Identify which cell holds the provided text, then report its [x, y] central coordinate. 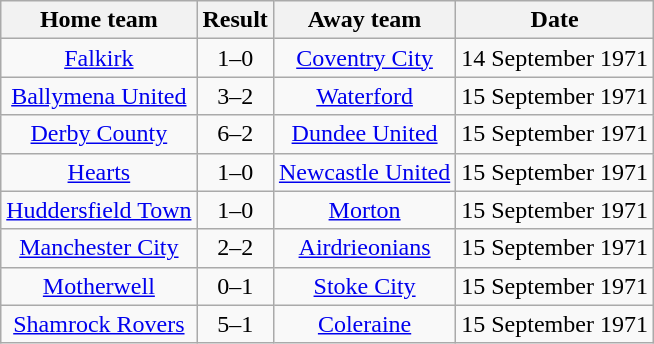
Away team [364, 20]
Ballymena United [99, 96]
14 September 1971 [555, 58]
Dundee United [364, 134]
Waterford [364, 96]
Morton [364, 210]
Coventry City [364, 58]
Home team [99, 20]
Manchester City [99, 248]
5–1 [235, 324]
Coleraine [364, 324]
Date [555, 20]
Falkirk [99, 58]
Huddersfield Town [99, 210]
Derby County [99, 134]
Hearts [99, 172]
Shamrock Rovers [99, 324]
Stoke City [364, 286]
Airdrieonians [364, 248]
Motherwell [99, 286]
3–2 [235, 96]
6–2 [235, 134]
Newcastle United [364, 172]
Result [235, 20]
2–2 [235, 248]
0–1 [235, 286]
